For the text-containing cell, return its midpoint in (X, Y) coordinate format. 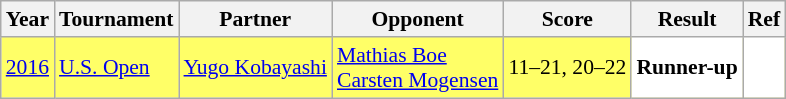
Tournament (116, 19)
U.S. Open (116, 68)
Opponent (418, 19)
Partner (256, 19)
Mathias Boe Carsten Mogensen (418, 68)
2016 (28, 68)
Result (686, 19)
Yugo Kobayashi (256, 68)
Runner-up (686, 68)
Score (567, 19)
Ref (764, 19)
11–21, 20–22 (567, 68)
Year (28, 19)
